Provide the [x, y] coordinate of the cell's center where the given text is located.  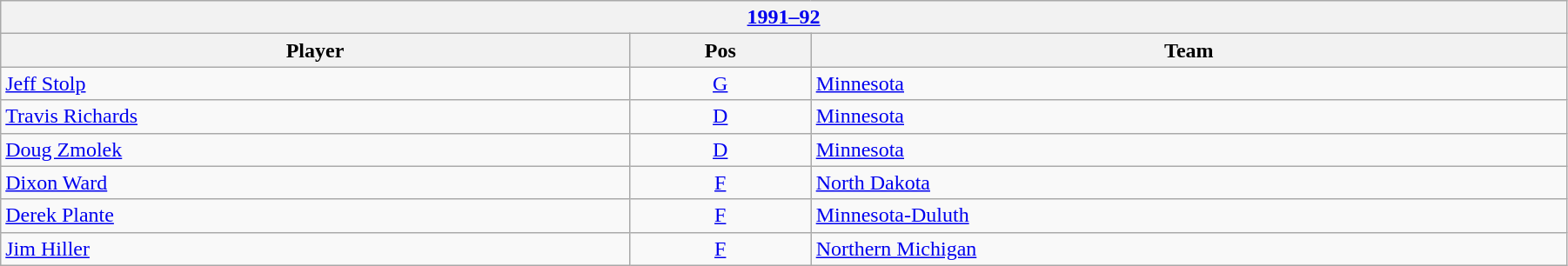
Team [1189, 50]
G [720, 83]
Dixon Ward [315, 183]
Travis Richards [315, 116]
Jeff Stolp [315, 83]
Pos [720, 50]
Minnesota-Duluth [1189, 216]
Doug Zmolek [315, 150]
Derek Plante [315, 216]
1991–92 [784, 17]
Jim Hiller [315, 249]
Player [315, 50]
Northern Michigan [1189, 249]
North Dakota [1189, 183]
